For the text-containing cell, return its midpoint in (X, Y) coordinate format. 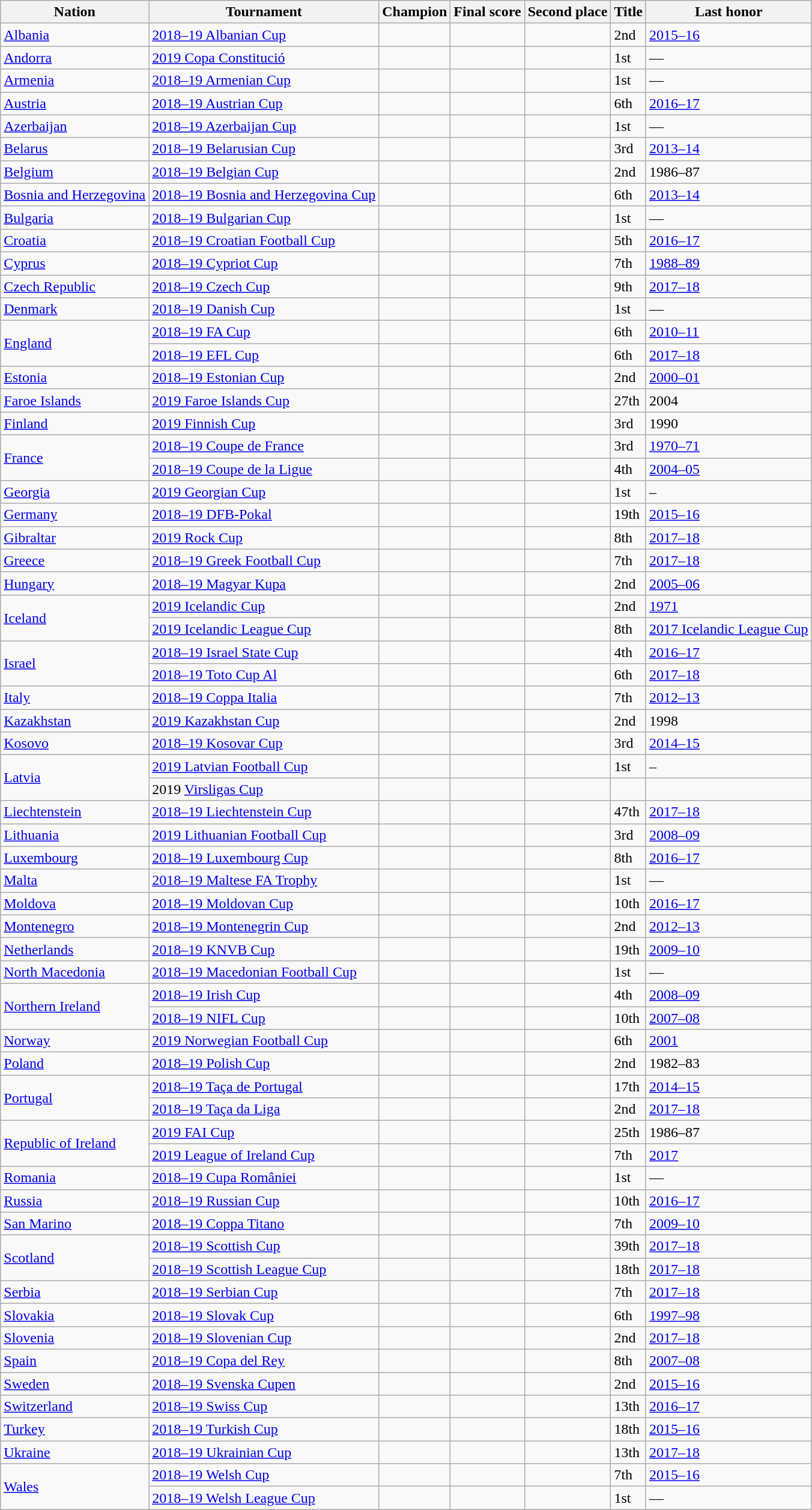
Ukraine (74, 1452)
Montenegro (74, 926)
2018–19 EFL Cup (264, 355)
2018–19 Armenian Cup (264, 80)
2018–19 Israel State Cup (264, 652)
Austria (74, 103)
2018–19 Slovenian Cup (264, 1338)
2019 Faroe Islands Cup (264, 401)
Turkey (74, 1430)
2019 FAI Cup (264, 1132)
Lithuania (74, 835)
2019 Rock Cup (264, 538)
Netherlands (74, 949)
2018–19 Toto Cup Al (264, 675)
2019 Kazakhstan Cup (264, 721)
2018–19 Russian Cup (264, 1201)
2019 Icelandic Cup (264, 606)
Slovenia (74, 1338)
27th (628, 401)
47th (628, 812)
1997–98 (729, 1315)
2018–19 Austrian Cup (264, 103)
Tournament (264, 12)
2018–19 Welsh League Cup (264, 1498)
2018–19 Moldovan Cup (264, 903)
Last honor (729, 12)
2018–19 Kosovar Cup (264, 744)
Second place (568, 12)
2001 (729, 1041)
2018–19 Svenska Cupen (264, 1383)
Gibraltar (74, 538)
Iceland (74, 617)
2018–19 Liechtenstein Cup (264, 812)
2018–19 Coupe de la Ligue (264, 469)
Greece (74, 560)
Estonia (74, 378)
1990 (729, 423)
Moldova (74, 903)
Georgia (74, 492)
2010–11 (729, 332)
Romania (74, 1178)
Sweden (74, 1383)
Belgium (74, 172)
2018–19 Swiss Cup (264, 1407)
2018–19 Magyar Kupa (264, 583)
2019 Georgian Cup (264, 492)
2018–19 Coupe de France (264, 446)
2019 Finnish Cup (264, 423)
England (74, 344)
2018–19 Belgian Cup (264, 172)
2018–19 Turkish Cup (264, 1430)
Liechtenstein (74, 812)
Faroe Islands (74, 401)
2018–19 Welsh Cup (264, 1475)
2018–19 Scottish League Cup (264, 1269)
Czech Republic (74, 287)
2018–19 Macedonian Football Cup (264, 972)
Hungary (74, 583)
France (74, 458)
2018–19 Serbian Cup (264, 1292)
2018–19 Cypriot Cup (264, 263)
2019 Norwegian Football Cup (264, 1041)
2018–19 NIFL Cup (264, 1018)
Finland (74, 423)
Final score (488, 12)
2018–19 Greek Football Cup (264, 560)
2018–19 Luxembourg Cup (264, 858)
2018–19 Polish Cup (264, 1064)
2018–19 Albanian Cup (264, 35)
Serbia (74, 1292)
2018–19 Montenegrin Cup (264, 926)
2000–01 (729, 378)
2017 Icelandic League Cup (729, 629)
2004–05 (729, 469)
2018–19 Croatian Football Cup (264, 240)
Latvia (74, 778)
2019 Lithuanian Football Cup (264, 835)
Poland (74, 1064)
Germany (74, 515)
9th (628, 287)
Azerbaijan (74, 126)
North Macedonia (74, 972)
Albania (74, 35)
Slovakia (74, 1315)
2018–19 Czech Cup (264, 287)
2018–19 Irish Cup (264, 995)
17th (628, 1087)
Malta (74, 881)
Nation (74, 12)
2018–19 Danish Cup (264, 309)
39th (628, 1246)
2018–19 Scottish Cup (264, 1246)
2018–19 Belarusian Cup (264, 149)
Spain (74, 1360)
Title (628, 12)
2018–19 Bulgarian Cup (264, 217)
2019 Virsligas Cup (264, 789)
2018–19 Taça da Liga (264, 1109)
San Marino (74, 1223)
Russia (74, 1201)
2018–19 KNVB Cup (264, 949)
2018–19 Estonian Cup (264, 378)
Kazakhstan (74, 721)
2018–19 Azerbaijan Cup (264, 126)
2018–19 Taça de Portugal (264, 1087)
2017 (729, 1155)
Switzerland (74, 1407)
Republic of Ireland (74, 1144)
Cyprus (74, 263)
Bosnia and Herzegovina (74, 195)
5th (628, 240)
2018–19 Coppa Titano (264, 1223)
1971 (729, 606)
2004 (729, 401)
Wales (74, 1487)
Bulgaria (74, 217)
2005–06 (729, 583)
Italy (74, 698)
2019 Icelandic League Cup (264, 629)
Andorra (74, 58)
1970–71 (729, 446)
2019 League of Ireland Cup (264, 1155)
2019 Latvian Football Cup (264, 766)
Luxembourg (74, 858)
Norway (74, 1041)
Denmark (74, 309)
1998 (729, 721)
2018–19 FA Cup (264, 332)
2018–19 Maltese FA Trophy (264, 881)
1988–89 (729, 263)
2019 Copa Constitució (264, 58)
2018–19 Slovak Cup (264, 1315)
2018–19 Coppa Italia (264, 698)
Scotland (74, 1258)
2018–19 Ukrainian Cup (264, 1452)
Croatia (74, 240)
Kosovo (74, 744)
2018–19 DFB-Pokal (264, 515)
Portugal (74, 1098)
Champion (414, 12)
2018–19 Bosnia and Herzegovina Cup (264, 195)
2018–19 Cupa României (264, 1178)
Northern Ireland (74, 1006)
2018–19 Copa del Rey (264, 1360)
1982–83 (729, 1064)
Belarus (74, 149)
25th (628, 1132)
Israel (74, 663)
Armenia (74, 80)
